Output the (x, y) coordinate of the center of the cell containing the given text.  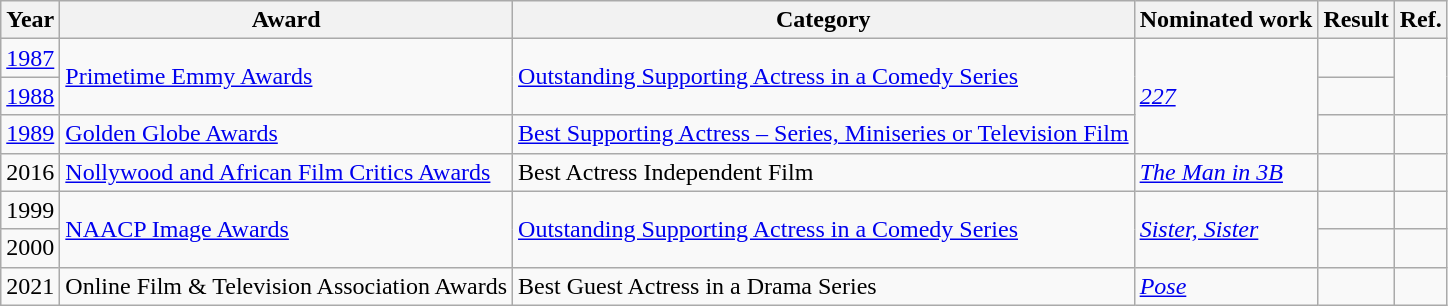
1999 (30, 210)
Online Film & Television Association Awards (286, 286)
1987 (30, 58)
Award (286, 20)
Nollywood and African Film Critics Awards (286, 172)
The Man in 3B (1226, 172)
Year (30, 20)
Sister, Sister (1226, 229)
2021 (30, 286)
Golden Globe Awards (286, 134)
Pose (1226, 286)
Best Actress Independent Film (824, 172)
1988 (30, 96)
2000 (30, 248)
Best Guest Actress in a Drama Series (824, 286)
Best Supporting Actress – Series, Miniseries or Television Film (824, 134)
Nominated work (1226, 20)
Category (824, 20)
227 (1226, 96)
Ref. (1420, 20)
1989 (30, 134)
Result (1356, 20)
2016 (30, 172)
Primetime Emmy Awards (286, 77)
NAACP Image Awards (286, 229)
